Identify which cell holds the provided text, then report its [x, y] central coordinate. 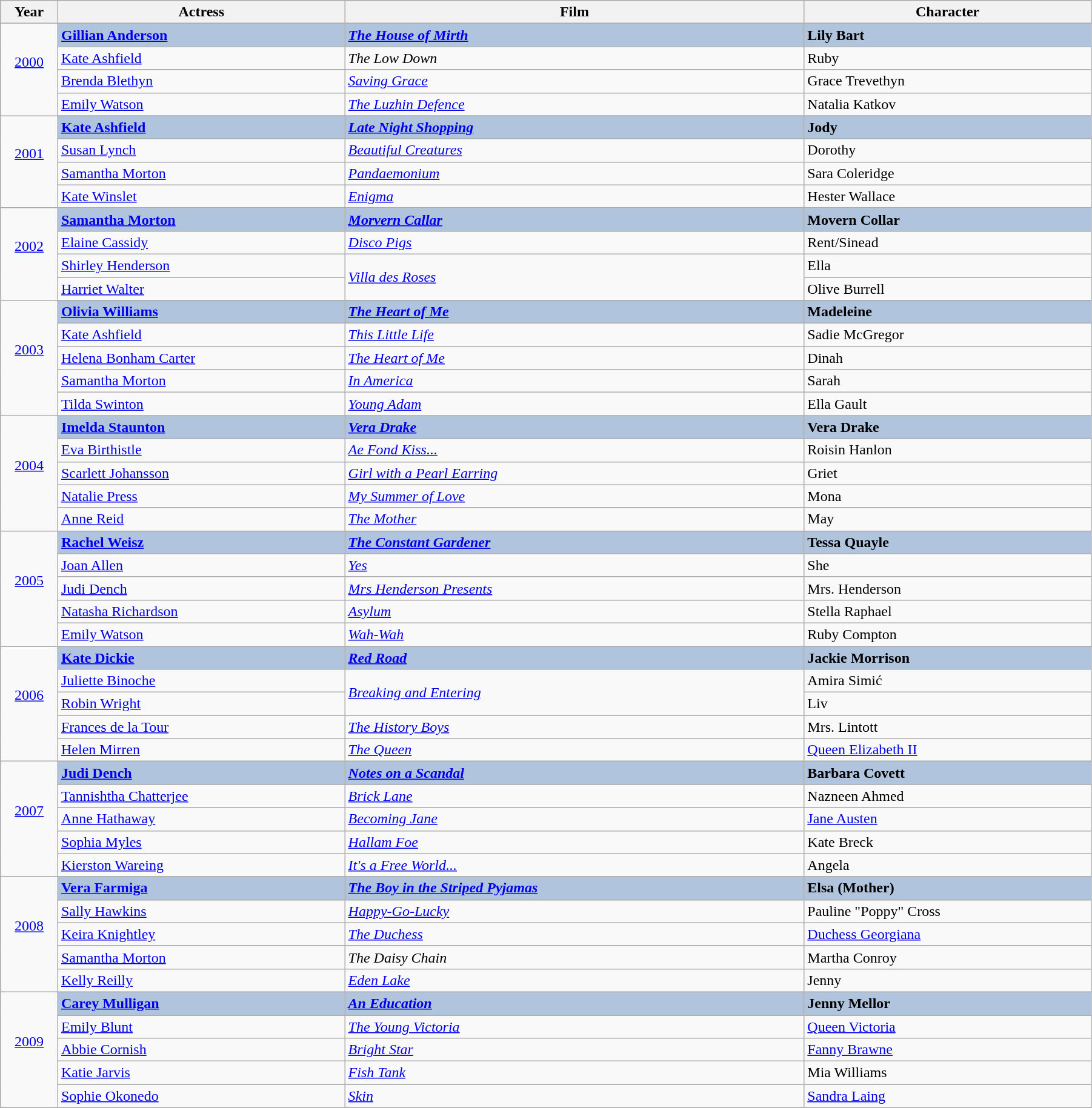
This Little Life [574, 335]
2003 [29, 358]
Elaine Cassidy [201, 242]
Kate Breck [948, 842]
Scarlett Johansson [201, 473]
2001 [29, 162]
Eden Lake [574, 980]
Natalia Katkov [948, 104]
Natalie Press [201, 496]
Ella Gault [948, 404]
2006 [29, 703]
Becoming Jane [574, 819]
The Luzhin Defence [574, 104]
Sarah [948, 381]
Nazneen Ahmed [948, 796]
Young Adam [574, 404]
The Constant Gardener [574, 542]
Ruby Compton [948, 634]
Katie Jarvis [201, 1073]
Sally Hawkins [201, 911]
Lily Bart [948, 35]
The Boy in the Striped Pyjamas [574, 888]
The Low Down [574, 58]
Jenny [948, 980]
Brick Lane [574, 796]
Helen Mirren [201, 750]
Character [948, 12]
Abbie Cornish [201, 1050]
Sara Coleridge [948, 173]
In America [574, 381]
Mona [948, 496]
Kate Winslet [201, 196]
Sandra Laing [948, 1096]
Mrs Henderson Presents [574, 588]
Juliette Binoche [201, 681]
Imelda Staunton [201, 427]
Notes on a Scandal [574, 773]
Late Night Shopping [574, 127]
Jackie Morrison [948, 657]
The Duchess [574, 934]
Dinah [948, 358]
Mia Williams [948, 1073]
Fish Tank [574, 1073]
Harriet Walter [201, 289]
The Daisy Chain [574, 957]
Fanny Brawne [948, 1050]
Yes [574, 565]
Susan Lynch [201, 150]
Saving Grace [574, 81]
Dorothy [948, 150]
2004 [29, 473]
Roisin Hanlon [948, 450]
Jenny Mellor [948, 1003]
Villa des Roses [574, 277]
Disco Pigs [574, 242]
Sophie Okonedo [201, 1096]
Gillian Anderson [201, 35]
Enigma [574, 196]
Girl with a Pearl Earring [574, 473]
Tilda Swinton [201, 404]
Martha Conroy [948, 957]
2008 [29, 934]
Beautiful Creatures [574, 150]
It's a Free World... [574, 865]
Year [29, 12]
Sophia Myles [201, 842]
Ae Fond Kiss... [574, 450]
Barbara Covett [948, 773]
Grace Trevethyn [948, 81]
Movern Collar [948, 219]
Frances de la Tour [201, 727]
Griet [948, 473]
The Young Victoria [574, 1027]
Olive Burrell [948, 289]
Breaking and Entering [574, 692]
Angela [948, 865]
Olivia Williams [201, 312]
2002 [29, 254]
Liv [948, 704]
Mrs. Henderson [948, 588]
Jane Austen [948, 819]
Helena Bonham Carter [201, 358]
Anne Hathaway [201, 819]
Hester Wallace [948, 196]
The House of Mirth [574, 35]
Kelly Reilly [201, 980]
2009 [29, 1049]
Kierston Wareing [201, 865]
Kate Dickie [201, 657]
2005 [29, 588]
Duchess Georgiana [948, 934]
May [948, 519]
Anne Reid [201, 519]
Keira Knightley [201, 934]
An Education [574, 1003]
Tannishtha Chatterjee [201, 796]
Morvern Callar [574, 219]
2007 [29, 819]
Robin Wright [201, 704]
Pandaemonium [574, 173]
Madeleine [948, 312]
Carey Mulligan [201, 1003]
Wah-Wah [574, 634]
Sadie McGregor [948, 335]
Red Road [574, 657]
2000 [29, 70]
Amira Simić [948, 681]
Natasha Richardson [201, 611]
She [948, 565]
Rachel Weisz [201, 542]
Ella [948, 265]
Brenda Blethyn [201, 81]
Shirley Henderson [201, 265]
Film [574, 12]
The Mother [574, 519]
Pauline "Poppy" Cross [948, 911]
Bright Star [574, 1050]
Asylum [574, 611]
Happy-Go-Lucky [574, 911]
Queen Victoria [948, 1027]
The Queen [574, 750]
Stella Raphael [948, 611]
Jody [948, 127]
Skin [574, 1096]
Emily Blunt [201, 1027]
Hallam Foe [574, 842]
Tessa Quayle [948, 542]
Elsa (Mother) [948, 888]
Rent/Sinead [948, 242]
Mrs. Lintott [948, 727]
Queen Elizabeth II [948, 750]
Ruby [948, 58]
The History Boys [574, 727]
Joan Allen [201, 565]
Vera Farmiga [201, 888]
My Summer of Love [574, 496]
Eva Birthistle [201, 450]
Actress [201, 12]
